Search for the cell housing the specified text and yield its (X, Y) center coordinate. 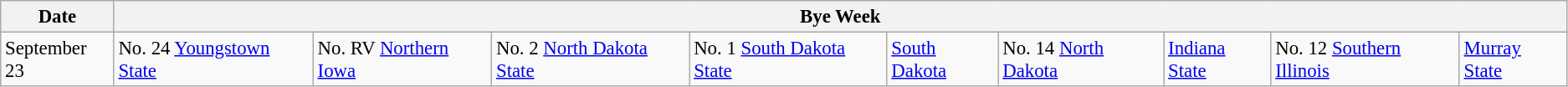
No. 14 North Dakota (1081, 60)
Murray State (1513, 60)
No. 1 South Dakota State (788, 60)
South Dakota (942, 60)
Indiana State (1217, 60)
Bye Week (840, 17)
No. 12 Southern Illinois (1366, 60)
No. 2 North Dakota State (591, 60)
Date (57, 17)
September 23 (57, 60)
No. 24 Youngstown State (213, 60)
No. RV Northern Iowa (402, 60)
